Find where the given text appears and provide that cell's center as (X, Y) coordinate. 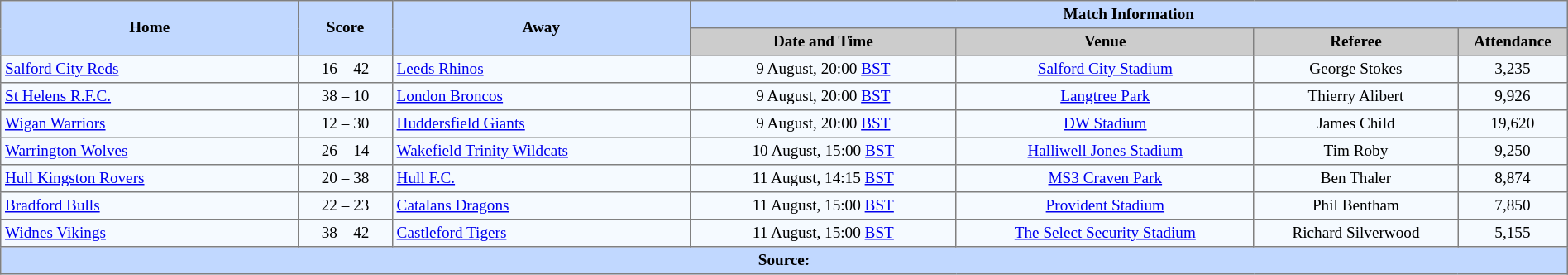
Date and Time (823, 41)
London Broncos (541, 96)
20 – 38 (346, 179)
26 – 14 (346, 151)
Halliwell Jones Stadium (1105, 151)
The Select Security Stadium (1105, 234)
Widnes Vikings (150, 234)
Langtree Park (1105, 96)
James Child (1355, 124)
George Stokes (1355, 70)
22 – 23 (346, 205)
Hull F.C. (541, 179)
St Helens R.F.C. (150, 96)
Warrington Wolves (150, 151)
11 August, 14:15 BST (823, 179)
16 – 42 (346, 70)
Match Information (1128, 15)
Wakefield Trinity Wildcats (541, 151)
Source: (784, 260)
7,850 (1513, 205)
Away (541, 28)
Referee (1355, 41)
Score (346, 28)
MS3 Craven Park (1105, 179)
Salford City Reds (150, 70)
12 – 30 (346, 124)
Tim Roby (1355, 151)
Ben Thaler (1355, 179)
Attendance (1513, 41)
DW Stadium (1105, 124)
Venue (1105, 41)
38 – 42 (346, 234)
19,620 (1513, 124)
Richard Silverwood (1355, 234)
10 August, 15:00 BST (823, 151)
Salford City Stadium (1105, 70)
5,155 (1513, 234)
9,926 (1513, 96)
Castleford Tigers (541, 234)
Thierry Alibert (1355, 96)
Leeds Rhinos (541, 70)
Bradford Bulls (150, 205)
Wigan Warriors (150, 124)
Provident Stadium (1105, 205)
Home (150, 28)
Phil Bentham (1355, 205)
Hull Kingston Rovers (150, 179)
Catalans Dragons (541, 205)
9,250 (1513, 151)
3,235 (1513, 70)
38 – 10 (346, 96)
8,874 (1513, 179)
Huddersfield Giants (541, 124)
